Locate the cell with the specified text and output its (x, y) center coordinate. 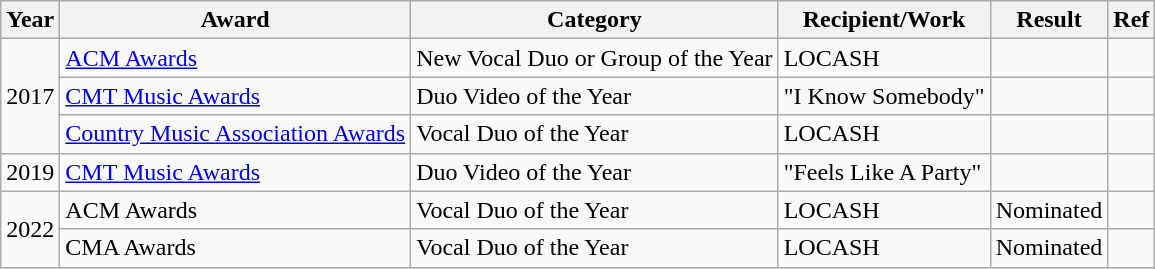
2022 (30, 229)
Year (30, 20)
"I Know Somebody" (884, 96)
"Feels Like A Party" (884, 172)
Award (236, 20)
Recipient/Work (884, 20)
New Vocal Duo or Group of the Year (594, 58)
2019 (30, 172)
2017 (30, 96)
Category (594, 20)
CMA Awards (236, 248)
Result (1049, 20)
Ref (1132, 20)
Country Music Association Awards (236, 134)
